Pinpoint the cell where the given text exists, returning its (X, Y) midpoint coordinate. 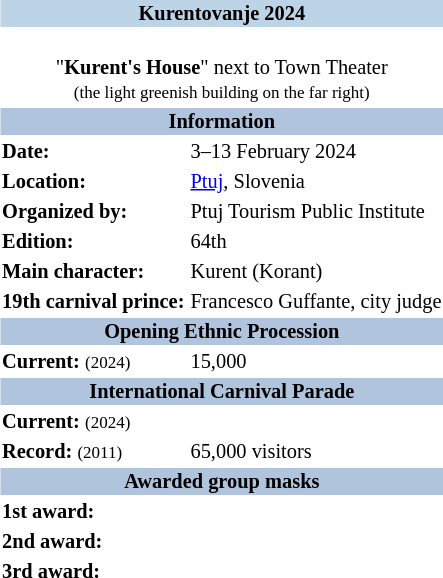
Ptuj Tourism Public Institute (316, 212)
1st award: (94, 512)
Organized by: (94, 212)
Opening Ethnic Procession (222, 332)
Kurentovanje 2024 (222, 14)
International Carnival Parade (222, 392)
Location: (94, 182)
Information (222, 122)
"Kurent's House" next to Town Theater(the light greenish building on the far right) (222, 68)
Main character: (94, 272)
Edition: (94, 242)
65,000 visitors (316, 452)
Date: (94, 152)
15,000 (316, 362)
Record: (2011) (94, 452)
Awarded group masks (222, 482)
64th (316, 242)
19th carnival prince: (94, 302)
Kurent (Korant) (316, 272)
2nd award: (94, 542)
3–13 February 2024 (316, 152)
Ptuj, Slovenia (316, 182)
Francesco Guffante, city judge (316, 302)
